Capture the cell that displays the provided text and extract its (X, Y) central coordinate. 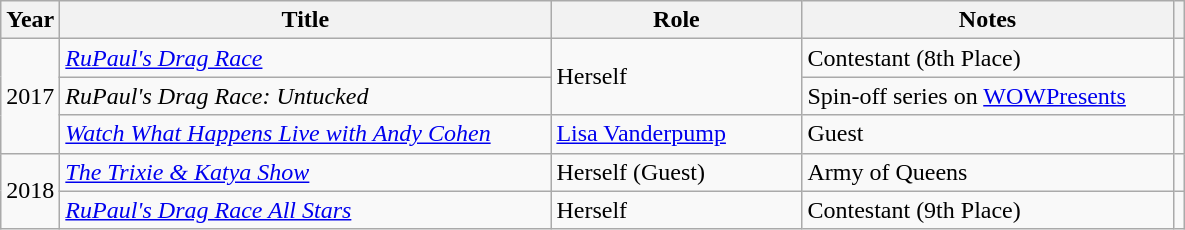
Watch What Happens Live with Andy Cohen (306, 134)
Title (306, 20)
RuPaul's Drag Race All Stars (306, 210)
Contestant (9th Place) (988, 210)
Contestant (8th Place) (988, 58)
Herself (Guest) (676, 172)
RuPaul's Drag Race: Untucked (306, 96)
Army of Queens (988, 172)
Role (676, 20)
Year (30, 20)
2017 (30, 96)
The Trixie & Katya Show (306, 172)
Guest (988, 134)
Notes (988, 20)
Spin-off series on WOWPresents (988, 96)
Lisa Vanderpump (676, 134)
2018 (30, 191)
RuPaul's Drag Race (306, 58)
